Output the [x, y] coordinate of the center of the cell containing the given text.  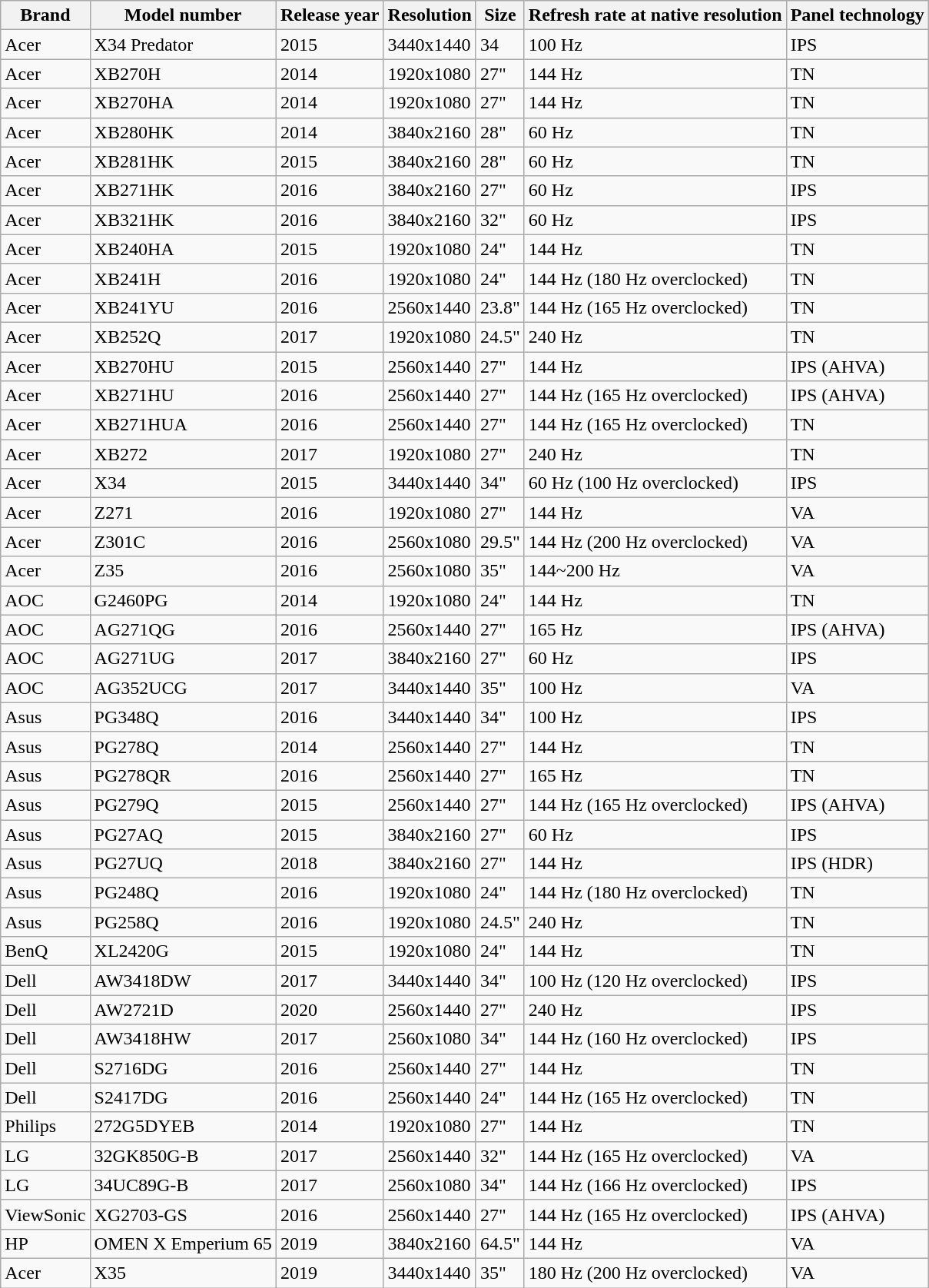
Model number [183, 15]
BenQ [45, 951]
60 Hz (100 Hz overclocked) [655, 483]
144 Hz (160 Hz overclocked) [655, 1039]
Philips [45, 1127]
AW3418DW [183, 981]
OMEN X Emperium 65 [183, 1243]
Brand [45, 15]
G2460PG [183, 600]
180 Hz (200 Hz overclocked) [655, 1273]
PG348Q [183, 717]
AW2721D [183, 1010]
Z301C [183, 542]
144 Hz (166 Hz overclocked) [655, 1185]
23.8" [499, 307]
XB270H [183, 74]
XB280HK [183, 132]
XB252Q [183, 337]
AG271QG [183, 629]
XB240HA [183, 249]
XB272 [183, 454]
2020 [330, 1010]
64.5" [499, 1243]
X34 [183, 483]
XG2703-GS [183, 1214]
XB241H [183, 278]
34 [499, 45]
S2716DG [183, 1068]
ViewSonic [45, 1214]
144 Hz (200 Hz overclocked) [655, 542]
AG352UCG [183, 688]
PG27AQ [183, 834]
PG279Q [183, 805]
XB271HUA [183, 425]
32GK850G-B [183, 1156]
XB270HU [183, 367]
HP [45, 1243]
100 Hz (120 Hz overclocked) [655, 981]
IPS (HDR) [858, 864]
Refresh rate at native resolution [655, 15]
XB241YU [183, 307]
34UC89G-B [183, 1185]
X34 Predator [183, 45]
PG248Q [183, 893]
AG271UG [183, 659]
Size [499, 15]
XL2420G [183, 951]
PG278QR [183, 775]
X35 [183, 1273]
XB270HA [183, 103]
PG27UQ [183, 864]
29.5" [499, 542]
XB271HU [183, 396]
XB281HK [183, 161]
Panel technology [858, 15]
2018 [330, 864]
PG278Q [183, 746]
Release year [330, 15]
AW3418HW [183, 1039]
XB321HK [183, 220]
XB271HK [183, 191]
144~200 Hz [655, 571]
Resolution [430, 15]
Z35 [183, 571]
S2417DG [183, 1097]
PG258Q [183, 922]
272G5DYEB [183, 1127]
Z271 [183, 513]
